Find where the given text appears and provide that cell's center as (X, Y) coordinate. 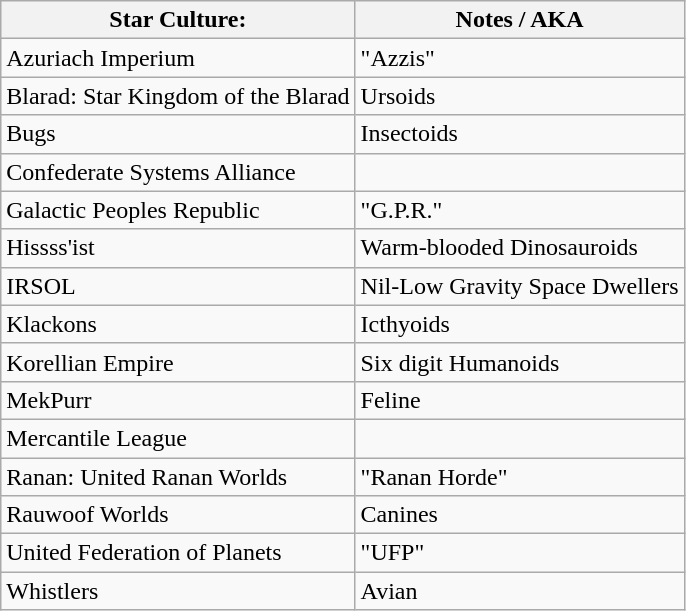
Azuriach Imperium (178, 58)
Canines (520, 515)
Confederate Systems Alliance (178, 172)
Korellian Empire (178, 362)
Ursoids (520, 96)
Klackons (178, 324)
Notes / AKA (520, 20)
Rauwoof Worlds (178, 515)
Avian (520, 591)
Bugs (178, 134)
Feline (520, 400)
United Federation of Planets (178, 553)
IRSOL (178, 286)
Warm-blooded Dinosauroids (520, 248)
Six digit Humanoids (520, 362)
"Ranan Horde" (520, 477)
Blarad: Star Kingdom of the Blarad (178, 96)
"Azzis" (520, 58)
"UFP" (520, 553)
Hissss'ist (178, 248)
Star Culture: (178, 20)
Whistlers (178, 591)
Insectoids (520, 134)
"G.P.R." (520, 210)
Galactic Peoples Republic (178, 210)
MekPurr (178, 400)
Nil-Low Gravity Space Dwellers (520, 286)
Ranan: United Ranan Worlds (178, 477)
Icthyoids (520, 324)
Mercantile League (178, 438)
